Scan for the cell matching the given text and deliver its [X, Y] coordinate at center. 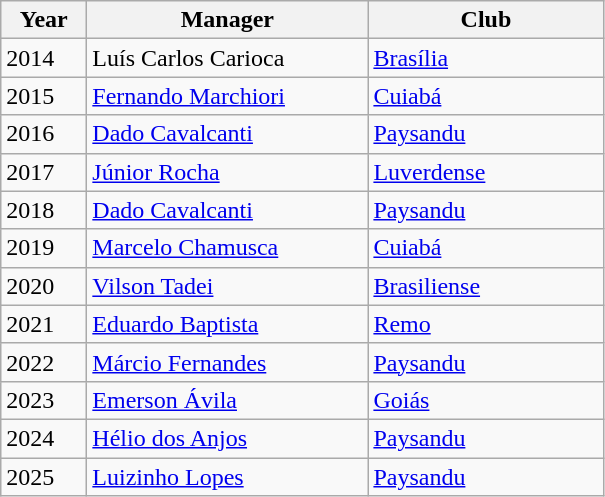
Márcio Fernandes [228, 362]
2024 [44, 438]
2022 [44, 362]
Luís Carlos Carioca [228, 58]
2023 [44, 400]
Brasília [486, 58]
Júnior Rocha [228, 172]
Fernando Marchiori [228, 96]
Luverdense [486, 172]
Hélio dos Anjos [228, 438]
Marcelo Chamusca [228, 248]
Brasiliense [486, 286]
Year [44, 20]
Vilson Tadei [228, 286]
Remo [486, 324]
2020 [44, 286]
Manager [228, 20]
2015 [44, 96]
Goiás [486, 400]
Emerson Ávila [228, 400]
2017 [44, 172]
Club [486, 20]
2025 [44, 477]
2016 [44, 134]
Luizinho Lopes [228, 477]
2021 [44, 324]
2019 [44, 248]
Eduardo Baptista [228, 324]
2018 [44, 210]
2014 [44, 58]
